From the cell containing the given text, extract its center point as [x, y] coordinate. 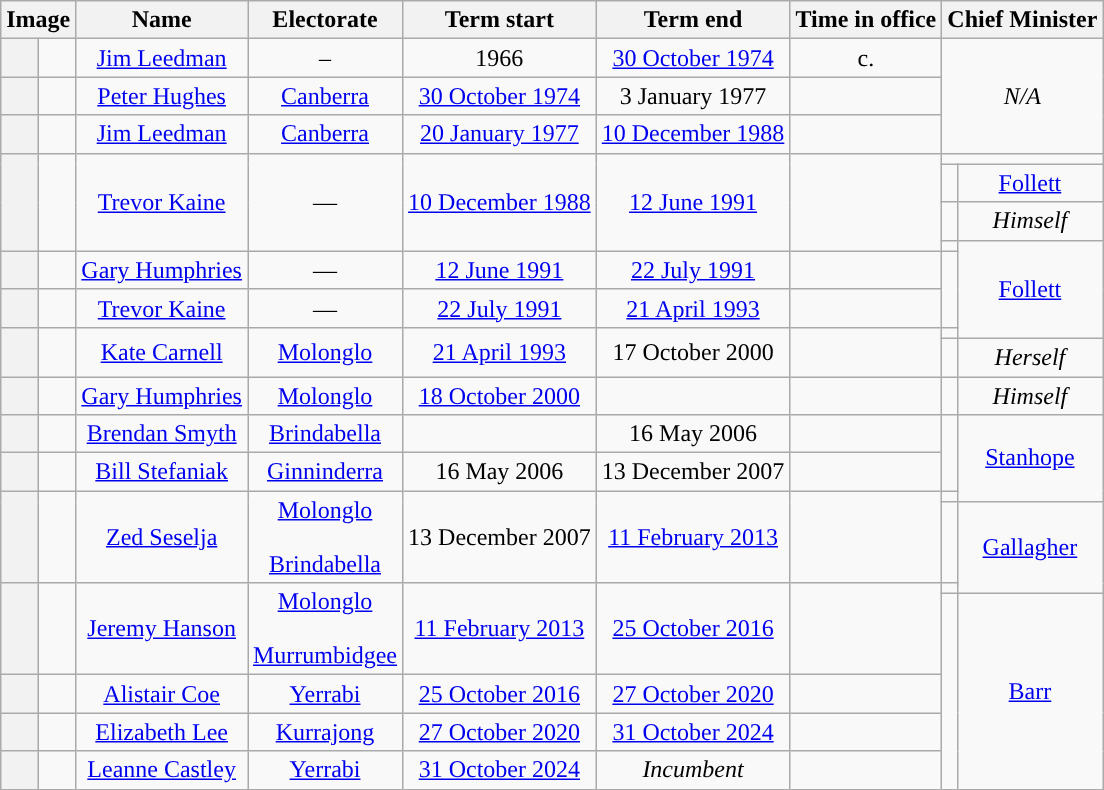
Name [162, 20]
– [326, 58]
1966 [500, 58]
Term start [500, 20]
c. [866, 58]
Herself [1030, 357]
Image [38, 20]
Zed Seselja [162, 537]
Jeremy Hanson [162, 629]
Stanhope [1030, 458]
Ginninderra [326, 472]
17 October 2000 [693, 352]
Chief Minister [1022, 20]
Peter Hughes [162, 96]
N/A [1022, 96]
3 January 1977 [693, 96]
Kate Carnell [162, 352]
Leanne Castley [162, 770]
Barr [1030, 692]
Elizabeth Lee [162, 732]
Time in office [866, 20]
Term end [693, 20]
20 January 1977 [500, 134]
Brendan Smyth [162, 434]
Molonglo Brindabella [326, 537]
Gallagher [1030, 548]
Electorate [326, 20]
Incumbent [693, 770]
Molonglo Murrumbidgee [326, 629]
Brindabella [326, 434]
18 October 2000 [500, 395]
Alistair Coe [162, 694]
Kurrajong [326, 732]
Bill Stefaniak [162, 472]
